Find where the given text appears and provide that cell's center as [X, Y] coordinate. 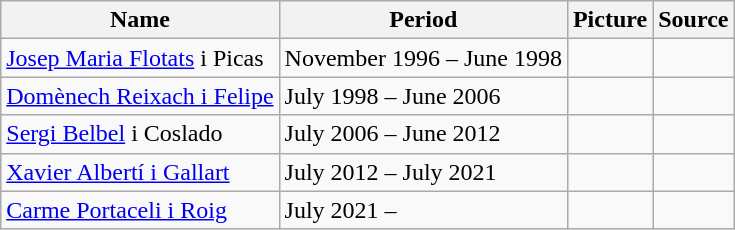
Period [423, 20]
Carme Portaceli i Roig [140, 210]
Xavier Albertí i Gallart [140, 172]
Picture [610, 20]
November 1996 – June 1998 [423, 58]
July 2012 – July 2021 [423, 172]
Name [140, 20]
Sergi Belbel i Coslado [140, 134]
Domènech Reixach i Felipe [140, 96]
Source [694, 20]
July 2021 – [423, 210]
July 1998 – June 2006 [423, 96]
Josep Maria Flotats i Picas [140, 58]
July 2006 – June 2012 [423, 134]
